Detect which cell encompasses the target text, then output its [X, Y] center coordinate. 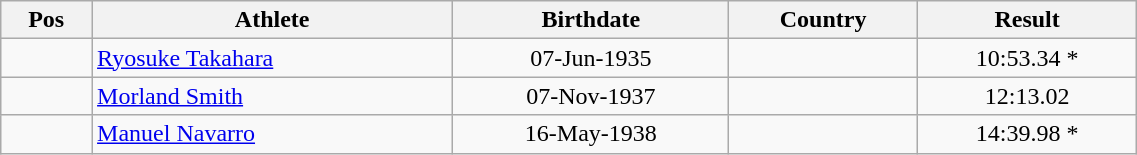
07-Nov-1937 [591, 96]
07-Jun-1935 [591, 58]
Country [824, 20]
12:13.02 [1026, 96]
Ryosuke Takahara [272, 58]
16-May-1938 [591, 134]
10:53.34 * [1026, 58]
Pos [46, 20]
14:39.98 * [1026, 134]
Result [1026, 20]
Athlete [272, 20]
Birthdate [591, 20]
Morland Smith [272, 96]
Manuel Navarro [272, 134]
